Return the [X, Y] coordinate for the center point of the cell that contains the specified text.  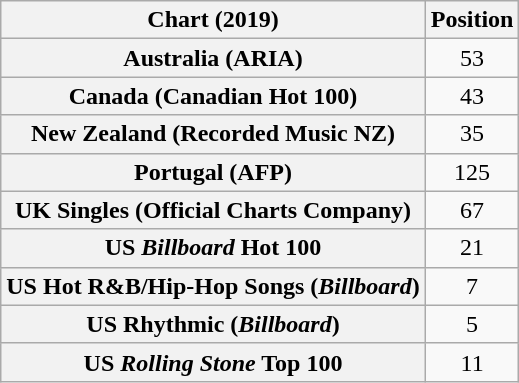
125 [472, 172]
Canada (Canadian Hot 100) [213, 96]
21 [472, 248]
7 [472, 286]
Australia (ARIA) [213, 58]
Portugal (AFP) [213, 172]
US Billboard Hot 100 [213, 248]
New Zealand (Recorded Music NZ) [213, 134]
US Rolling Stone Top 100 [213, 362]
UK Singles (Official Charts Company) [213, 210]
US Rhythmic (Billboard) [213, 324]
11 [472, 362]
5 [472, 324]
Chart (2019) [213, 20]
US Hot R&B/Hip-Hop Songs (Billboard) [213, 286]
Position [472, 20]
67 [472, 210]
43 [472, 96]
53 [472, 58]
35 [472, 134]
